For the text-containing cell, return its midpoint in [x, y] coordinate format. 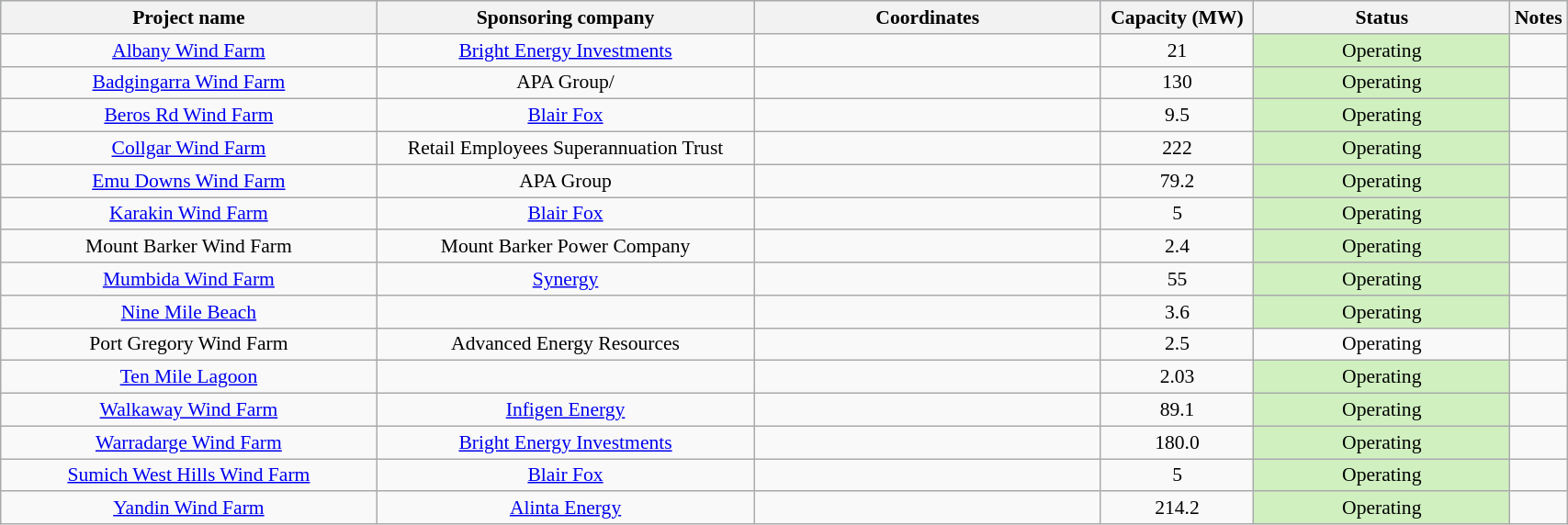
222 [1177, 149]
130 [1177, 83]
APA Group [566, 181]
Alinta Energy [566, 508]
Albany Wind Farm [189, 50]
214.2 [1177, 508]
Emu Downs Wind Farm [189, 181]
2.4 [1177, 247]
Collgar Wind Farm [189, 149]
Synergy [566, 279]
2.5 [1177, 344]
Karakin Wind Farm [189, 214]
180.0 [1177, 442]
Yandin Wind Farm [189, 508]
Advanced Energy Resources [566, 344]
79.2 [1177, 181]
Mount Barker Power Company [566, 247]
Capacity (MW) [1177, 17]
21 [1177, 50]
9.5 [1177, 116]
Infigen Energy [566, 410]
Walkaway Wind Farm [189, 410]
Ten Mile Lagoon [189, 377]
Mumbida Wind Farm [189, 279]
Notes [1539, 17]
Sumich West Hills Wind Farm [189, 475]
3.6 [1177, 312]
2.03 [1177, 377]
Status [1382, 17]
Warradarge Wind Farm [189, 442]
Coordinates [928, 17]
Beros Rd Wind Farm [189, 116]
Retail Employees Superannuation Trust [566, 149]
Sponsoring company [566, 17]
Port Gregory Wind Farm [189, 344]
89.1 [1177, 410]
55 [1177, 279]
Nine Mile Beach [189, 312]
Project name [189, 17]
Mount Barker Wind Farm [189, 247]
Badgingarra Wind Farm [189, 83]
APA Group/ [566, 83]
